Search for the cell housing the specified text and yield its [X, Y] center coordinate. 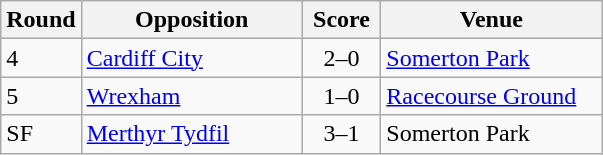
Opposition [192, 20]
2–0 [342, 58]
Merthyr Tydfil [192, 134]
1–0 [342, 96]
SF [41, 134]
Racecourse Ground [492, 96]
5 [41, 96]
4 [41, 58]
Cardiff City [192, 58]
Venue [492, 20]
Wrexham [192, 96]
Score [342, 20]
Round [41, 20]
3–1 [342, 134]
